From the cell containing the given text, extract its center point as (x, y) coordinate. 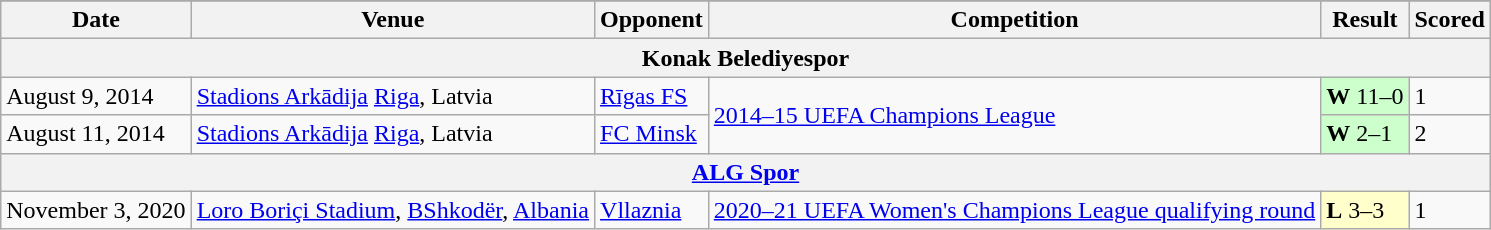
Konak Belediyespor (746, 58)
Result (1365, 20)
FC Minsk (652, 134)
L 3–3 (1365, 210)
Venue (392, 20)
August 11, 2014 (96, 134)
Vllaznia (652, 210)
November 3, 2020 (96, 210)
Loro Boriçi Stadium, BShkodër, Albania (392, 210)
ALG Spor (746, 172)
2 (1450, 134)
Competition (1014, 20)
W 2–1 (1365, 134)
W 11–0 (1365, 96)
2020–21 UEFA Women's Champions League qualifying round (1014, 210)
2014–15 UEFA Champions League (1014, 115)
Opponent (652, 20)
Rīgas FS (652, 96)
August 9, 2014 (96, 96)
Date (96, 20)
Scored (1450, 20)
